Return (X, Y) of the center of cell containing provided text 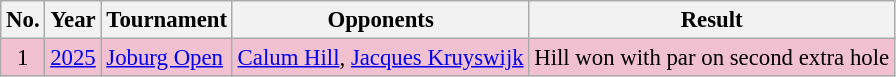
Joburg Open (166, 58)
Calum Hill, Jacques Kruyswijk (380, 58)
Result (712, 20)
Year (73, 20)
Opponents (380, 20)
No. (23, 20)
1 (23, 58)
Tournament (166, 20)
2025 (73, 58)
Hill won with par on second extra hole (712, 58)
